For the text-containing cell, return its midpoint in [x, y] coordinate format. 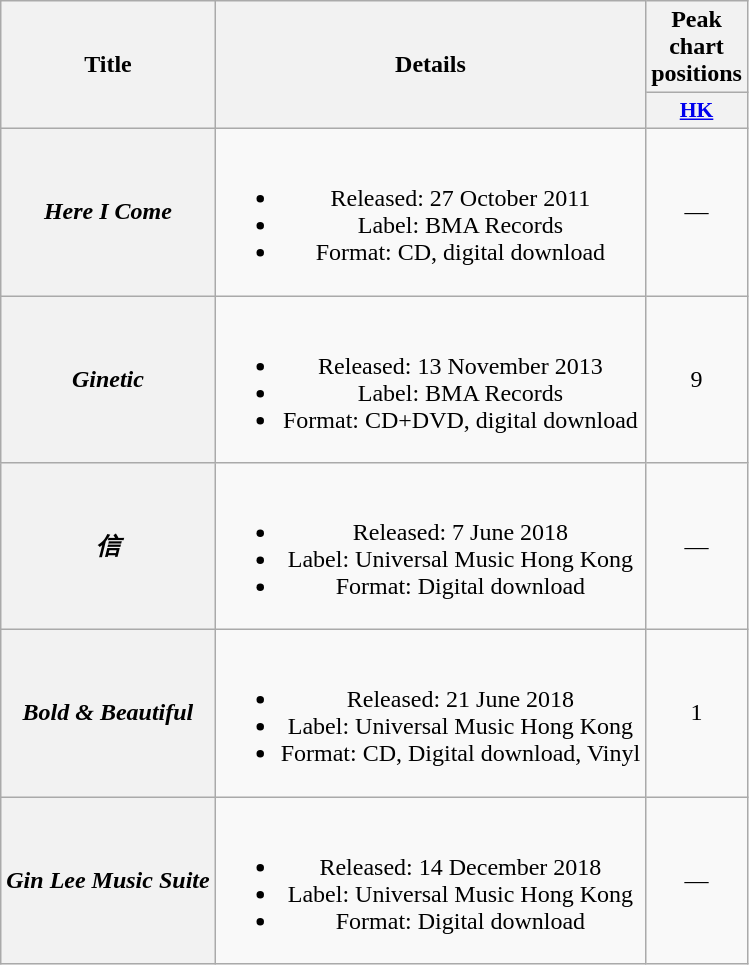
Peak chart positions [697, 47]
Title [108, 65]
HK [697, 111]
Released: 7 June 2018Label: Universal Music Hong KongFormat: Digital download [430, 546]
Released: 27 October 2011Label: BMA RecordsFormat: CD, digital download [430, 212]
Here I Come [108, 212]
Details [430, 65]
1 [697, 714]
Released: 13 November 2013Label: BMA RecordsFormat: CD+DVD, digital download [430, 380]
Released: 21 June 2018Label: Universal Music Hong KongFormat: CD, Digital download, Vinyl [430, 714]
Gin Lee Music Suite [108, 880]
9 [697, 380]
Released: 14 December 2018Label: Universal Music Hong KongFormat: Digital download [430, 880]
Bold & Beautiful [108, 714]
Ginetic [108, 380]
信 [108, 546]
